Output the (x, y) coordinate of the center of the cell containing the given text.  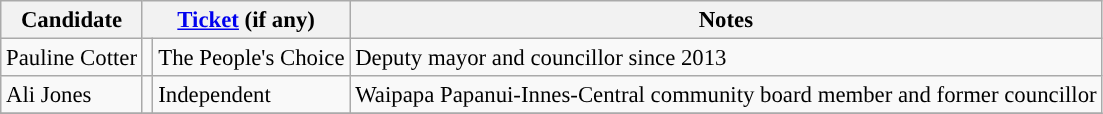
The People's Choice (252, 58)
Independent (252, 95)
Waipapa Papanui-Innes-Central community board member and former councillor (726, 95)
Deputy mayor and councillor since 2013 (726, 58)
Ticket (if any) (246, 20)
Notes (726, 20)
Ali Jones (72, 95)
Candidate (72, 20)
Pauline Cotter (72, 58)
